For the text-containing cell, return its midpoint in [x, y] coordinate format. 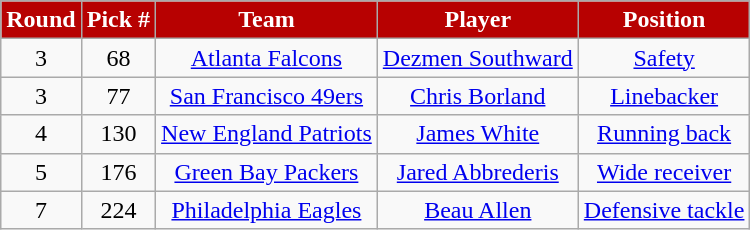
Dezmen Southward [478, 58]
130 [118, 134]
176 [118, 172]
77 [118, 96]
New England Patriots [267, 134]
Position [664, 20]
Team [267, 20]
Wide receiver [664, 172]
Atlanta Falcons [267, 58]
Jared Abbrederis [478, 172]
Safety [664, 58]
Round [41, 20]
Green Bay Packers [267, 172]
Player [478, 20]
4 [41, 134]
68 [118, 58]
Chris Borland [478, 96]
Pick # [118, 20]
Philadelphia Eagles [267, 210]
James White [478, 134]
224 [118, 210]
San Francisco 49ers [267, 96]
Linebacker [664, 96]
7 [41, 210]
5 [41, 172]
Running back [664, 134]
Beau Allen [478, 210]
Defensive tackle [664, 210]
